Provide the [x, y] coordinate of the cell's center where the given text is located.  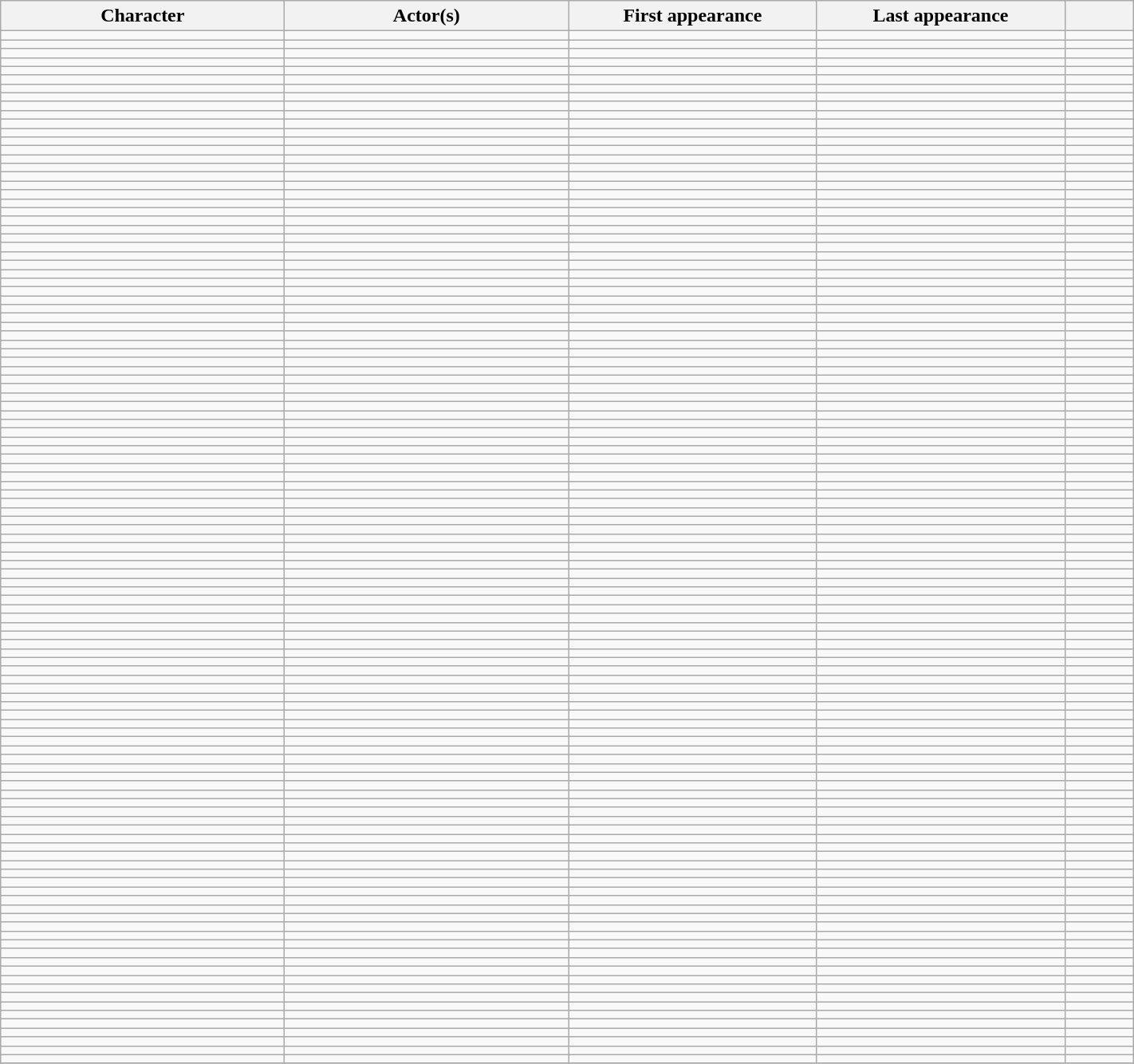
Character [143, 16]
Last appearance [941, 16]
First appearance [692, 16]
Actor(s) [427, 16]
